For the text-containing cell, return its midpoint in [x, y] coordinate format. 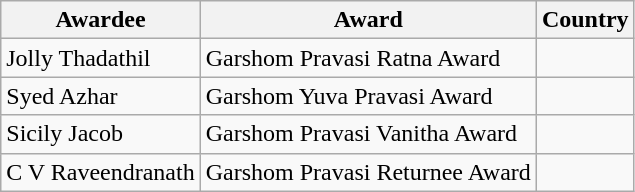
C V Raveendranath [100, 172]
Jolly Thadathil [100, 58]
Garshom Pravasi Ratna Award [368, 58]
Garshom Pravasi Returnee Award [368, 172]
Sicily Jacob [100, 134]
Garshom Yuva Pravasi Award [368, 96]
Award [368, 20]
Syed Azhar [100, 96]
Awardee [100, 20]
Garshom Pravasi Vanitha Award [368, 134]
Country [585, 20]
